Determine the (x, y) coordinate at the center of the cell enclosing the given text.  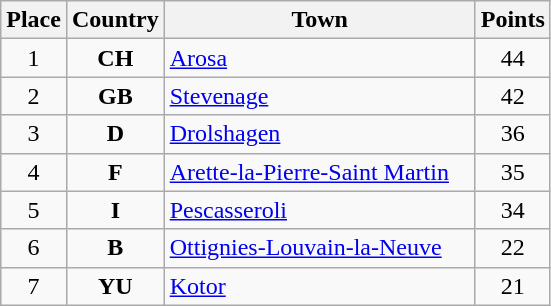
D (115, 134)
22 (512, 248)
Arette-la-Pierre-Saint Martin (320, 172)
5 (34, 210)
36 (512, 134)
2 (34, 96)
Country (115, 20)
Drolshagen (320, 134)
Arosa (320, 58)
GB (115, 96)
Place (34, 20)
CH (115, 58)
Pescasseroli (320, 210)
21 (512, 286)
YU (115, 286)
Points (512, 20)
Town (320, 20)
Stevenage (320, 96)
42 (512, 96)
34 (512, 210)
F (115, 172)
B (115, 248)
35 (512, 172)
Ottignies-Louvain-la-Neuve (320, 248)
3 (34, 134)
44 (512, 58)
Kotor (320, 286)
I (115, 210)
7 (34, 286)
6 (34, 248)
1 (34, 58)
4 (34, 172)
